Scan for the cell matching the given text and deliver its [x, y] coordinate at center. 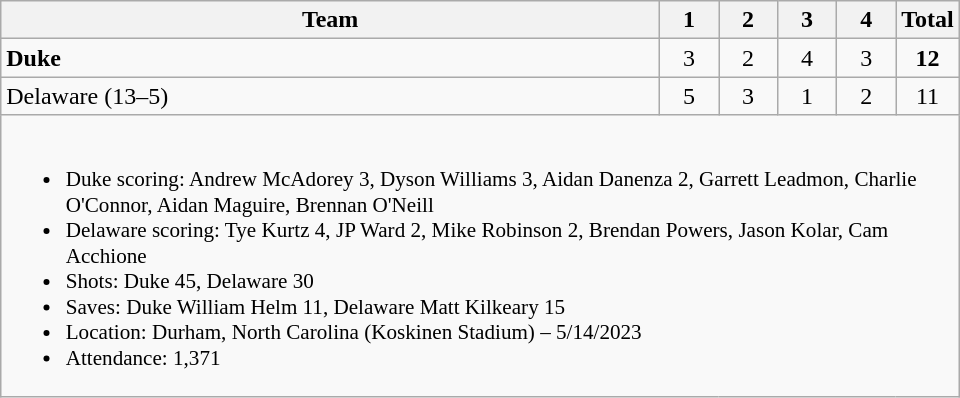
11 [928, 96]
Delaware (13–5) [330, 96]
12 [928, 58]
Duke [330, 58]
Total [928, 20]
Team [330, 20]
5 [688, 96]
